Identify which cell holds the provided text, then report its (X, Y) central coordinate. 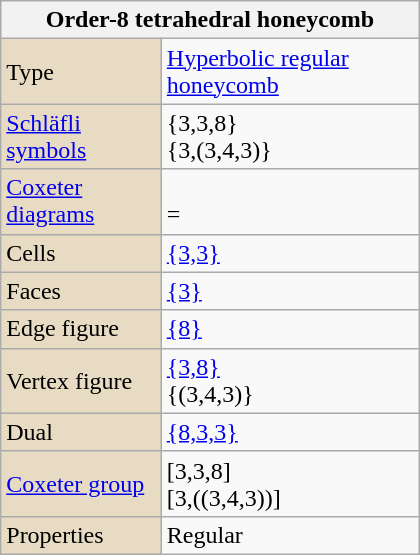
= (290, 202)
{3} (290, 291)
Properties (82, 535)
[3,3,8][3,((3,4,3))] (290, 484)
Coxeter diagrams (82, 202)
Edge figure (82, 329)
{3,8} {(3,4,3)} (290, 380)
Dual (82, 432)
{3,3} (290, 253)
Schläfli symbols (82, 136)
{3,3,8}{3,(3,4,3)} (290, 136)
Faces (82, 291)
Vertex figure (82, 380)
Order-8 tetrahedral honeycomb (210, 20)
Type (82, 72)
Coxeter group (82, 484)
{8} (290, 329)
Cells (82, 253)
Regular (290, 535)
{8,3,3} (290, 432)
Hyperbolic regular honeycomb (290, 72)
